Locate the cell with the specified text and output its [X, Y] center coordinate. 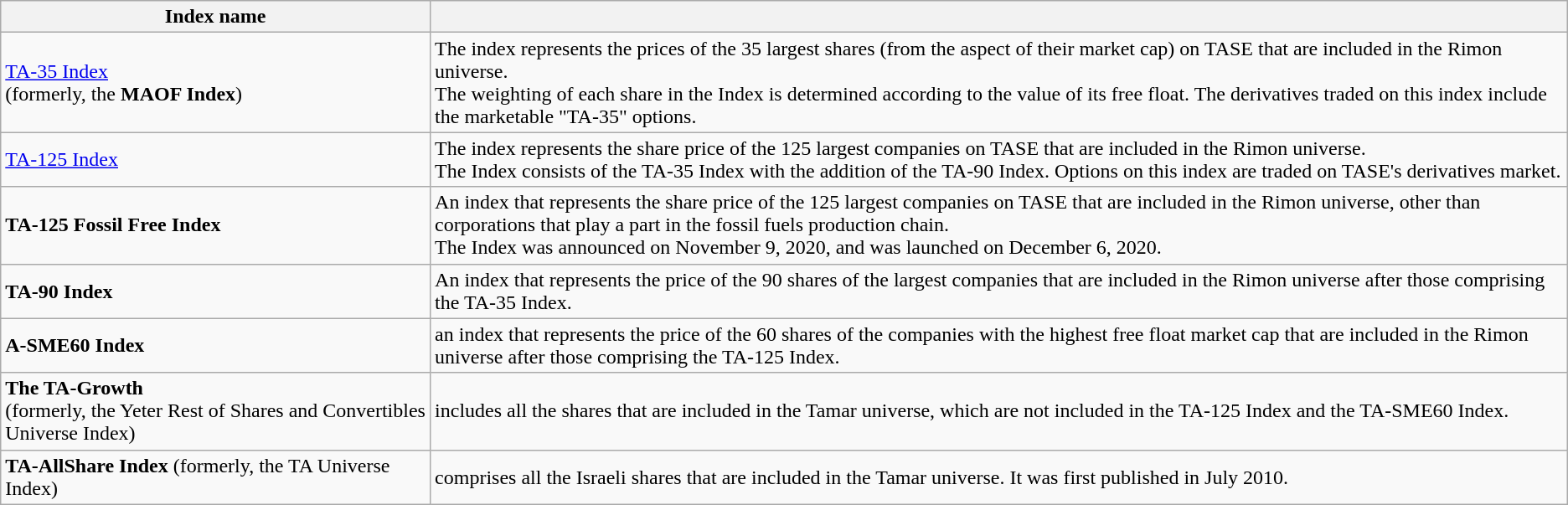
A-SME60 Index [216, 345]
TA-35 Index(formerly, the MAOF Index) [216, 82]
TA-90 Index [216, 291]
TA-AllShare Index (formerly, the TA Universe Index) [216, 477]
TA-125 Index [216, 159]
Index name [216, 17]
includes all the shares that are included in the Tamar universe, which are not included in the TA-125 Index and the TA-SME60 Index. [999, 411]
TA-125 Fossil Free Index [216, 225]
comprises all the Israeli shares that are included in the Tamar universe. It was first published in July 2010. [999, 477]
The TA-Growth(formerly, the Yeter Rest of Shares and Convertibles Universe Index) [216, 411]
